Return the (X, Y) coordinate for the center point of the cell that contains the specified text.  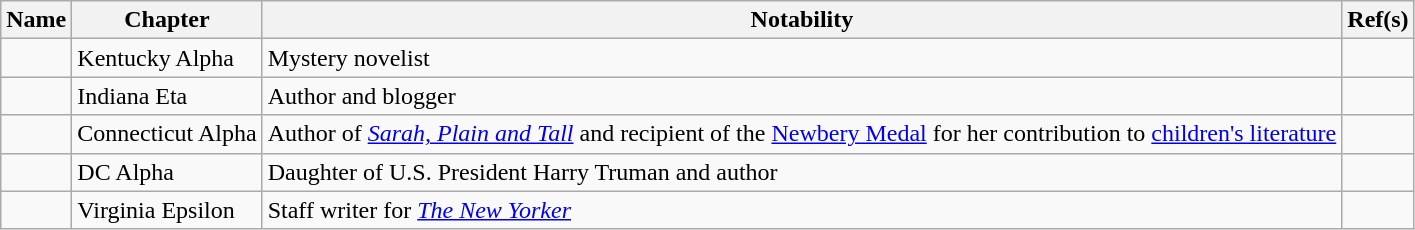
Mystery novelist (802, 58)
DC Alpha (167, 172)
Chapter (167, 20)
Virginia Epsilon (167, 210)
Connecticut Alpha (167, 134)
Kentucky Alpha (167, 58)
Author and blogger (802, 96)
Staff writer for The New Yorker (802, 210)
Author of Sarah, Plain and Tall and recipient of the Newbery Medal for her contribution to children's literature (802, 134)
Notability (802, 20)
Ref(s) (1378, 20)
Indiana Eta (167, 96)
Daughter of U.S. President Harry Truman and author (802, 172)
Name (36, 20)
